Scan for the cell matching the given text and deliver its (x, y) coordinate at center. 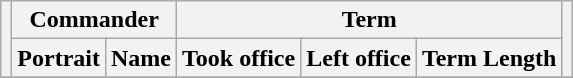
Portrait (59, 58)
Took office (239, 58)
Commander (94, 20)
Name (140, 58)
Term Length (489, 58)
Term (370, 20)
Left office (359, 58)
